For the text-containing cell, return its midpoint in (x, y) coordinate format. 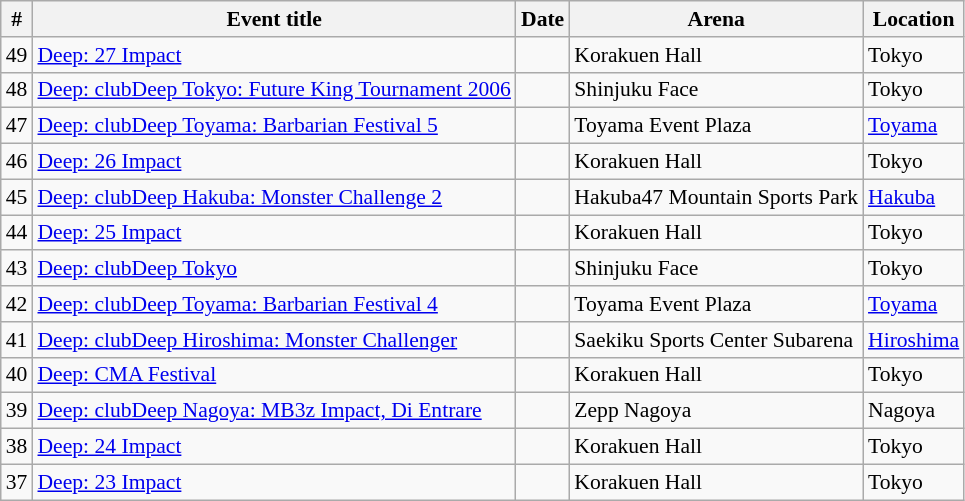
Deep: clubDeep Tokyo: Future King Tournament 2006 (274, 90)
Saekiku Sports Center Subarena (716, 340)
48 (17, 90)
Hakuba (914, 197)
Deep: 23 Impact (274, 482)
38 (17, 447)
37 (17, 482)
Hiroshima (914, 340)
44 (17, 233)
39 (17, 411)
Deep: 24 Impact (274, 447)
Deep: CMA Festival (274, 375)
42 (17, 304)
Deep: 26 Impact (274, 162)
43 (17, 269)
Event title (274, 19)
Deep: 25 Impact (274, 233)
Hakuba47 Mountain Sports Park (716, 197)
Deep: 27 Impact (274, 55)
# (17, 19)
45 (17, 197)
46 (17, 162)
Date (542, 19)
41 (17, 340)
Deep: clubDeep Toyama: Barbarian Festival 5 (274, 126)
Arena (716, 19)
Deep: clubDeep Tokyo (274, 269)
Deep: clubDeep Hakuba: Monster Challenge 2 (274, 197)
Zepp Nagoya (716, 411)
Deep: clubDeep Hiroshima: Monster Challenger (274, 340)
Deep: clubDeep Nagoya: MB3z Impact, Di Entrare (274, 411)
40 (17, 375)
Nagoya (914, 411)
49 (17, 55)
Location (914, 19)
Deep: clubDeep Toyama: Barbarian Festival 4 (274, 304)
47 (17, 126)
